Pinpoint the cell where the given text exists, returning its (X, Y) midpoint coordinate. 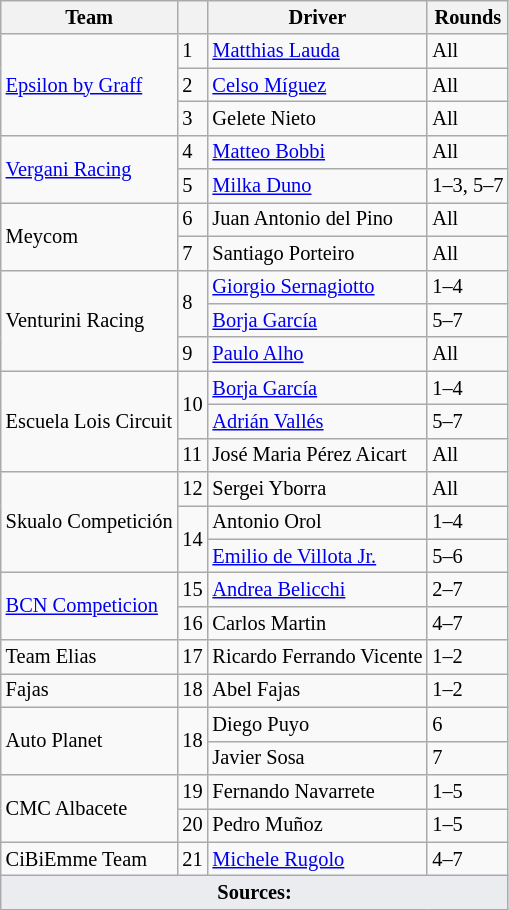
Santiago Porteiro (318, 253)
Team Elias (90, 657)
Sergei Yborra (318, 489)
2–7 (468, 589)
Paulo Alho (318, 354)
14 (192, 538)
21 (192, 859)
CMC Albacete (90, 808)
Auto Planet (90, 740)
Celso Míguez (318, 85)
Vergani Racing (90, 168)
José Maria Pérez Aicart (318, 455)
Carlos Martin (318, 623)
16 (192, 623)
20 (192, 825)
Team (90, 17)
10 (192, 404)
Abel Fajas (318, 690)
Diego Puyo (318, 724)
9 (192, 354)
Rounds (468, 17)
Andrea Belicchi (318, 589)
Ricardo Ferrando Vicente (318, 657)
BCN Competicion (90, 606)
Matthias Lauda (318, 51)
CiBiEmme Team (90, 859)
19 (192, 791)
1–3, 5–7 (468, 186)
Skualo Competición (90, 522)
4 (192, 152)
Fernando Navarrete (318, 791)
5–6 (468, 556)
8 (192, 304)
Escuela Lois Circuit (90, 422)
17 (192, 657)
3 (192, 118)
Epsilon by Graff (90, 84)
Fajas (90, 690)
15 (192, 589)
5 (192, 186)
11 (192, 455)
Venturini Racing (90, 320)
Pedro Muñoz (318, 825)
Juan Antonio del Pino (318, 219)
1 (192, 51)
Adrián Vallés (318, 421)
2 (192, 85)
Milka Duno (318, 186)
Emilio de Villota Jr. (318, 556)
Matteo Bobbi (318, 152)
12 (192, 489)
Meycom (90, 236)
Javier Sosa (318, 758)
Giorgio Sernagiotto (318, 287)
Sources: (255, 892)
Driver (318, 17)
Gelete Nieto (318, 118)
Antonio Orol (318, 522)
Michele Rugolo (318, 859)
